Find where the given text appears and provide that cell's center as [x, y] coordinate. 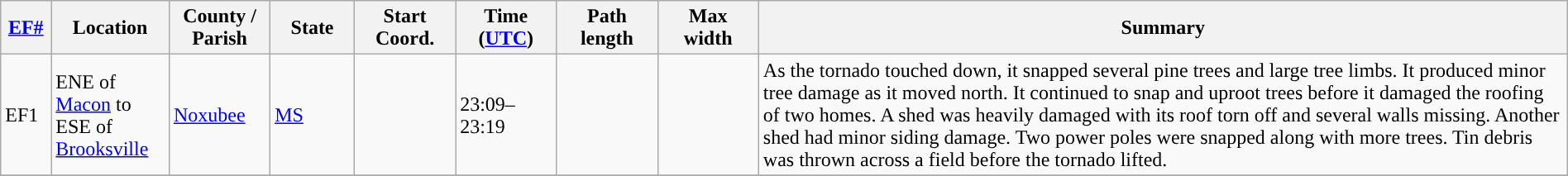
Location [111, 28]
Time (UTC) [506, 28]
State [313, 28]
Noxubee [219, 115]
Max width [708, 28]
Start Coord. [404, 28]
23:09–23:19 [506, 115]
Summary [1163, 28]
ENE of Macon to ESE of Brooksville [111, 115]
County / Parish [219, 28]
MS [313, 115]
Path length [607, 28]
EF1 [26, 115]
EF# [26, 28]
